Return the (X, Y) coordinate for the center point of the cell that contains the specified text.  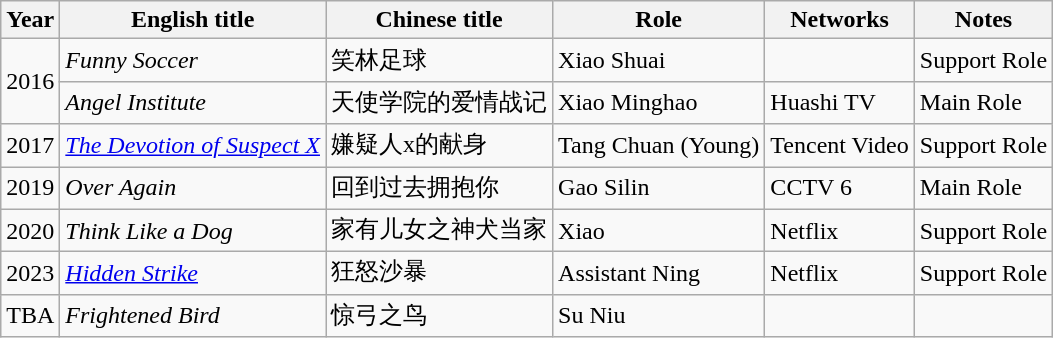
CCTV 6 (840, 188)
Think Like a Dog (193, 230)
Networks (840, 20)
Assistant Ning (659, 274)
2019 (30, 188)
Notes (983, 20)
Gao Silin (659, 188)
家有儿女之神犬当家 (440, 230)
Year (30, 20)
天使学院的爱情战记 (440, 102)
Su Niu (659, 316)
2016 (30, 82)
狂怒沙暴 (440, 274)
The Devotion of Suspect X (193, 146)
Xiao (659, 230)
TBA (30, 316)
2023 (30, 274)
Xiao Shuai (659, 60)
笑林足球 (440, 60)
Chinese title (440, 20)
Xiao Minghao (659, 102)
Role (659, 20)
回到过去拥抱你 (440, 188)
Frightened Bird (193, 316)
Huashi TV (840, 102)
惊弓之鸟 (440, 316)
Funny Soccer (193, 60)
嫌疑人x的献身 (440, 146)
Tencent Video (840, 146)
Angel Institute (193, 102)
2017 (30, 146)
English title (193, 20)
Tang Chuan (Young) (659, 146)
Hidden Strike (193, 274)
Over Again (193, 188)
2020 (30, 230)
